Output the (x, y) coordinate of the center of the cell containing the given text.  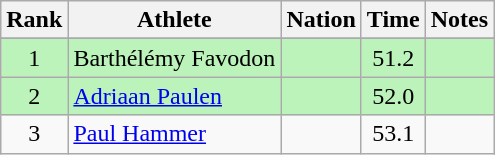
Nation (321, 20)
Notes (459, 20)
3 (34, 134)
Paul Hammer (174, 134)
Barthélémy Favodon (174, 58)
Adriaan Paulen (174, 96)
51.2 (393, 58)
Rank (34, 20)
52.0 (393, 96)
Athlete (174, 20)
Time (393, 20)
1 (34, 58)
2 (34, 96)
53.1 (393, 134)
